Search for the cell housing the specified text and yield its [X, Y] center coordinate. 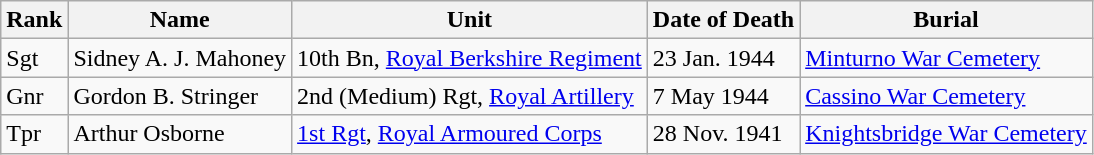
Rank [34, 20]
Gnr [34, 96]
Arthur Osborne [180, 134]
Knightsbridge War Cemetery [946, 134]
Gordon B. Stringer [180, 96]
Sidney A. J. Mahoney [180, 58]
23 Jan. 1944 [723, 58]
1st Rgt, Royal Armoured Corps [470, 134]
7 May 1944 [723, 96]
Unit [470, 20]
Date of Death [723, 20]
Tpr [34, 134]
Minturno War Cemetery [946, 58]
Burial [946, 20]
10th Bn, Royal Berkshire Regiment [470, 58]
2nd (Medium) Rgt, Royal Artillery [470, 96]
28 Nov. 1941 [723, 134]
Name [180, 20]
Sgt [34, 58]
Cassino War Cemetery [946, 96]
